Locate the cell with the specified text and output its (x, y) center coordinate. 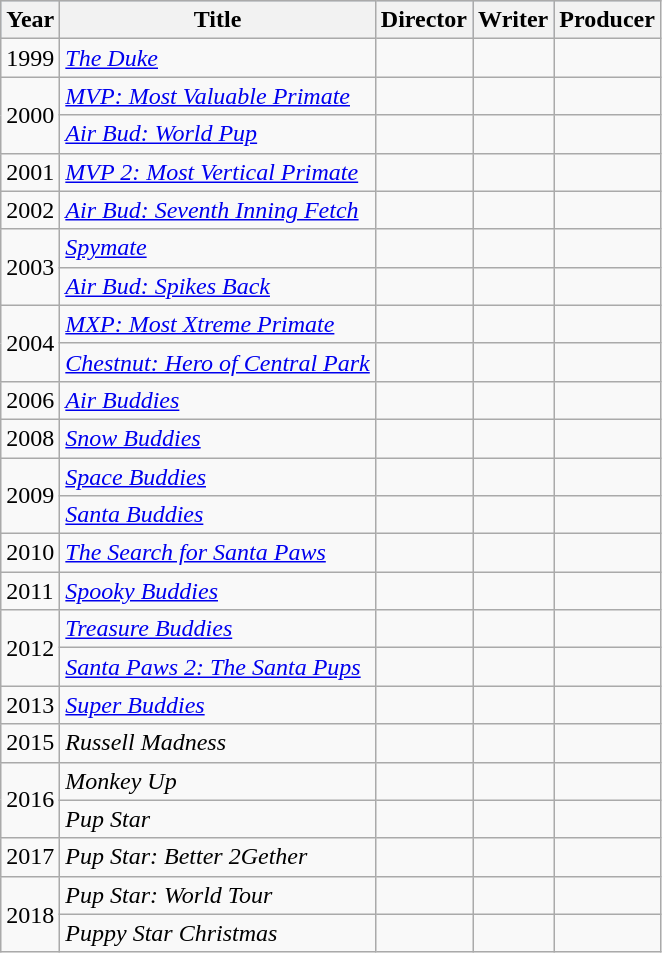
Snow Buddies (218, 438)
The Search for Santa Paws (218, 553)
2018 (30, 914)
Monkey Up (218, 781)
Treasure Buddies (218, 629)
Year (30, 20)
Air Bud: Spikes Back (218, 286)
2012 (30, 648)
Russell Madness (218, 743)
2001 (30, 172)
MVP 2: Most Vertical Primate (218, 172)
2002 (30, 210)
Spooky Buddies (218, 591)
MXP: Most Xtreme Primate (218, 324)
2003 (30, 267)
2008 (30, 438)
2016 (30, 800)
2011 (30, 591)
Pup Star: World Tour (218, 895)
Air Bud: World Pup (218, 134)
Puppy Star Christmas (218, 933)
Santa Paws 2: The Santa Pups (218, 667)
Air Buddies (218, 400)
Pup Star: Better 2Gether (218, 857)
2009 (30, 496)
2006 (30, 400)
2010 (30, 553)
Chestnut: Hero of Central Park (218, 362)
Producer (608, 20)
2015 (30, 743)
The Duke (218, 58)
Title (218, 20)
Writer (514, 20)
2000 (30, 115)
Director (424, 20)
Pup Star (218, 819)
Super Buddies (218, 705)
2004 (30, 343)
2013 (30, 705)
1999 (30, 58)
Santa Buddies (218, 515)
Space Buddies (218, 477)
2017 (30, 857)
Spymate (218, 248)
Air Bud: Seventh Inning Fetch (218, 210)
MVP: Most Valuable Primate (218, 96)
